Find where the given text appears and provide that cell's center as [x, y] coordinate. 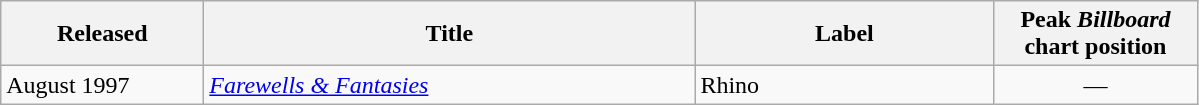
August 1997 [102, 85]
— [1096, 85]
Released [102, 34]
Peak Billboardchart position [1096, 34]
Rhino [844, 85]
Label [844, 34]
Farewells & Fantasies [450, 85]
Title [450, 34]
